Pinpoint the cell where the given text exists, returning its [x, y] midpoint coordinate. 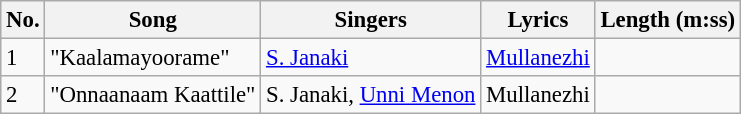
Length (m:ss) [668, 20]
No. [23, 20]
2 [23, 95]
Singers [371, 20]
Lyrics [538, 20]
1 [23, 58]
S. Janaki [371, 58]
S. Janaki, Unni Menon [371, 95]
"Onnaanaam Kaattile" [153, 95]
"Kaalamayoorame" [153, 58]
Song [153, 20]
